Capture the cell that displays the provided text and extract its (x, y) central coordinate. 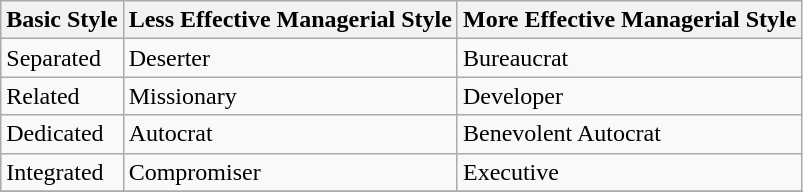
Autocrat (290, 134)
Developer (630, 96)
Separated (62, 58)
Compromiser (290, 172)
Basic Style (62, 20)
Integrated (62, 172)
Benevolent Autocrat (630, 134)
Deserter (290, 58)
More Effective Managerial Style (630, 20)
Related (62, 96)
Executive (630, 172)
Bureaucrat (630, 58)
Missionary (290, 96)
Less Effective Managerial Style (290, 20)
Dedicated (62, 134)
